Search for the cell housing the specified text and yield its (X, Y) center coordinate. 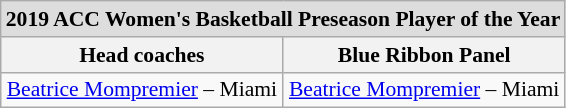
2019 ACC Women's Basketball Preseason Player of the Year (284, 19)
Head coaches (142, 55)
Blue Ribbon Panel (424, 55)
